Search for the cell housing the specified text and yield its [X, Y] center coordinate. 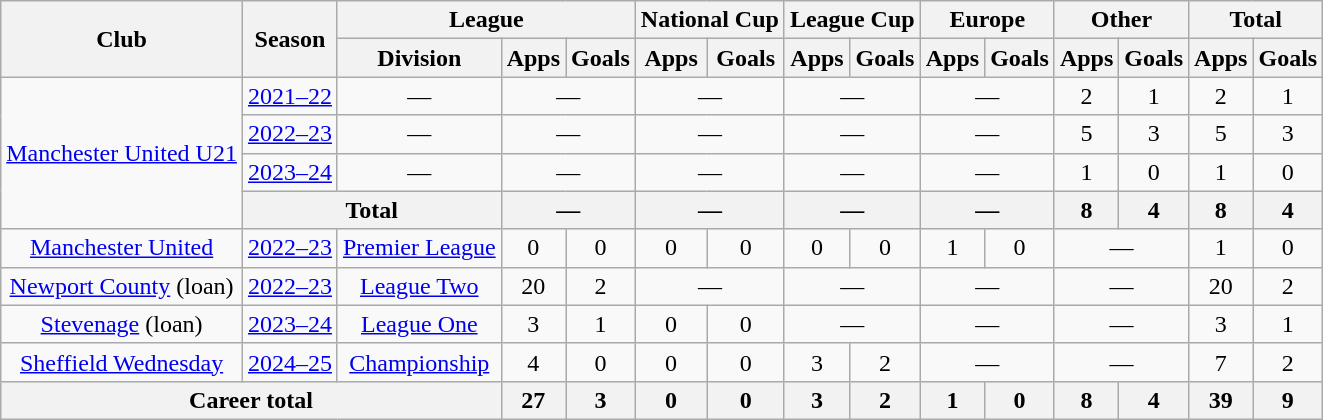
2024–25 [290, 362]
National Cup [710, 20]
7 [1221, 362]
Premier League [419, 248]
League One [419, 324]
Manchester United U21 [122, 153]
League [486, 20]
2021–22 [290, 96]
9 [1288, 400]
Division [419, 58]
Other [1121, 20]
Season [290, 39]
39 [1221, 400]
Sheffield Wednesday [122, 362]
Championship [419, 362]
Club [122, 39]
Europe [987, 20]
Career total [251, 400]
Stevenage (loan) [122, 324]
League Cup [852, 20]
27 [533, 400]
League Two [419, 286]
Newport County (loan) [122, 286]
Manchester United [122, 248]
